Return the (x, y) coordinate for the center point of the cell that contains the specified text.  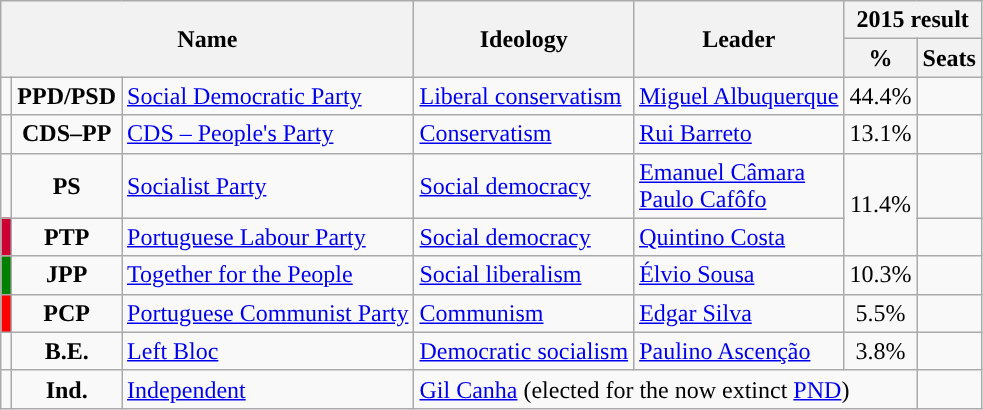
44.4% (880, 96)
2015 result (912, 20)
Name (208, 39)
PS (67, 186)
Portuguese Communist Party (268, 313)
Élvio Sousa (739, 275)
JPP (67, 275)
Communism (524, 313)
Emanuel Câmara Paulo Cafôfo (739, 186)
Ind. (67, 389)
Leader (739, 39)
3.8% (880, 351)
Left Bloc (268, 351)
Ideology (524, 39)
Miguel Albuquerque (739, 96)
Rui Barreto (739, 134)
PPD/PSD (67, 96)
13.1% (880, 134)
CDS – People's Party (268, 134)
Seats (949, 58)
11.4% (880, 204)
5.5% (880, 313)
Democratic socialism (524, 351)
Social liberalism (524, 275)
10.3% (880, 275)
CDS–PP (67, 134)
Socialist Party (268, 186)
Quintino Costa (739, 237)
Paulino Ascenção (739, 351)
Edgar Silva (739, 313)
B.E. (67, 351)
PCP (67, 313)
Independent (268, 389)
Conservatism (524, 134)
Social Democratic Party (268, 96)
PTP (67, 237)
Portuguese Labour Party (268, 237)
Liberal conservatism (524, 96)
Together for the People (268, 275)
Gil Canha (elected for the now extinct PND) (666, 389)
% (880, 58)
